Find where the given text appears and provide that cell's center as (x, y) coordinate. 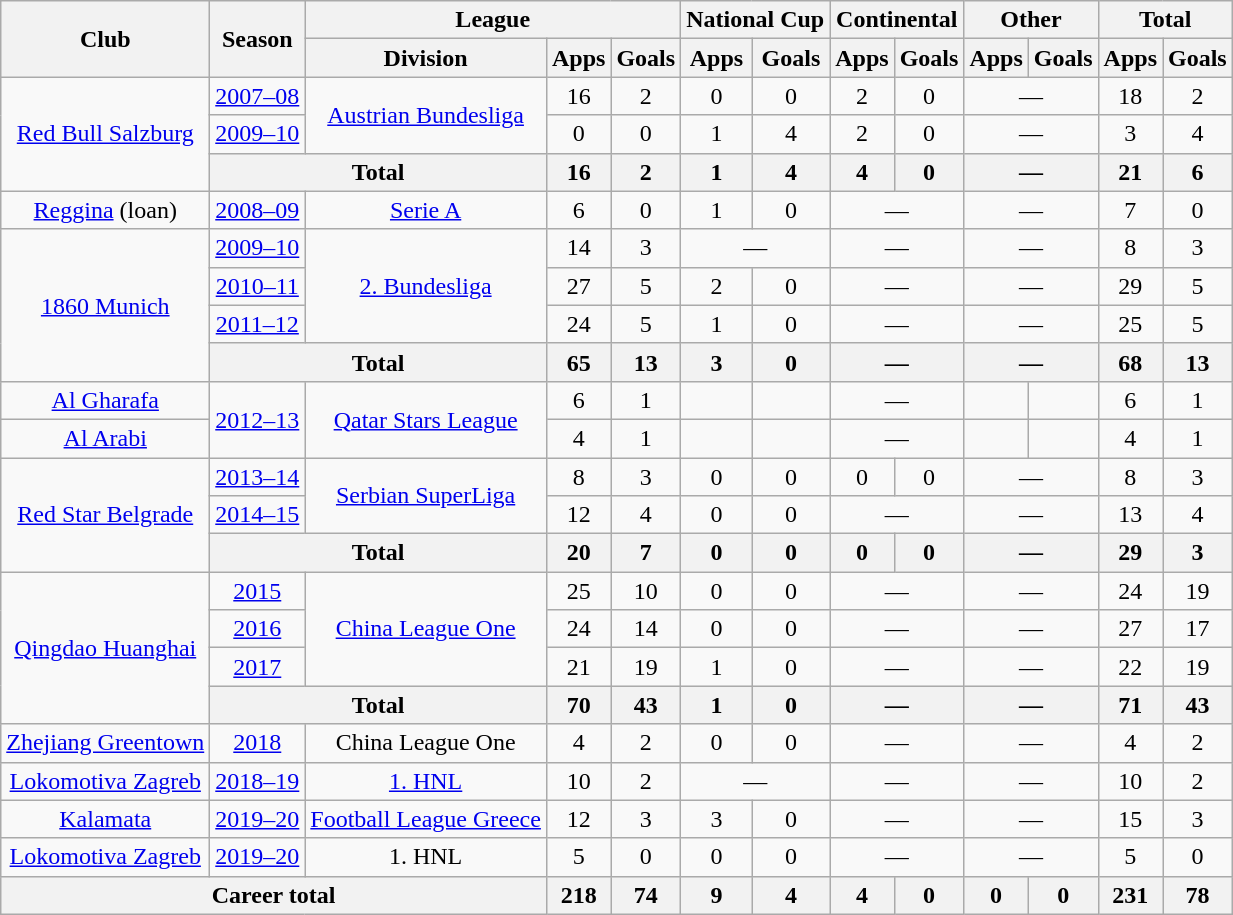
Red Star Belgrade (106, 515)
2012–13 (258, 419)
65 (578, 362)
74 (646, 895)
17 (1197, 629)
Qingdao Huanghai (106, 648)
2016 (258, 629)
2015 (258, 591)
2013–14 (258, 477)
Continental (897, 20)
1860 Munich (106, 305)
Qatar Stars League (426, 419)
20 (578, 553)
2018 (258, 743)
2018–19 (258, 781)
22 (1130, 667)
71 (1130, 705)
Football League Greece (426, 819)
National Cup (756, 20)
Season (258, 39)
Al Arabi (106, 438)
2007–08 (258, 96)
Zhejiang Greentown (106, 743)
18 (1130, 96)
Red Bull Salzburg (106, 134)
218 (578, 895)
Reggina (loan) (106, 210)
68 (1130, 362)
2010–11 (258, 286)
78 (1197, 895)
Club (106, 39)
2008–09 (258, 210)
Austrian Bundesliga (426, 115)
2. Bundesliga (426, 286)
League (493, 20)
2014–15 (258, 515)
2011–12 (258, 324)
15 (1130, 819)
231 (1130, 895)
Serbian SuperLiga (426, 496)
9 (717, 895)
Serie A (426, 210)
2017 (258, 667)
Division (426, 58)
Kalamata (106, 819)
70 (578, 705)
Other (1031, 20)
Al Gharafa (106, 400)
Career total (274, 895)
